Output the (X, Y) coordinate of the center of the cell containing the given text.  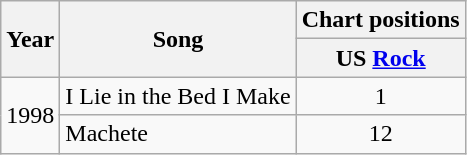
1998 (30, 115)
Machete (178, 134)
Chart positions (380, 20)
US Rock (380, 58)
I Lie in the Bed I Make (178, 96)
12 (380, 134)
1 (380, 96)
Year (30, 39)
Song (178, 39)
